Find where the given text appears and provide that cell's center as [x, y] coordinate. 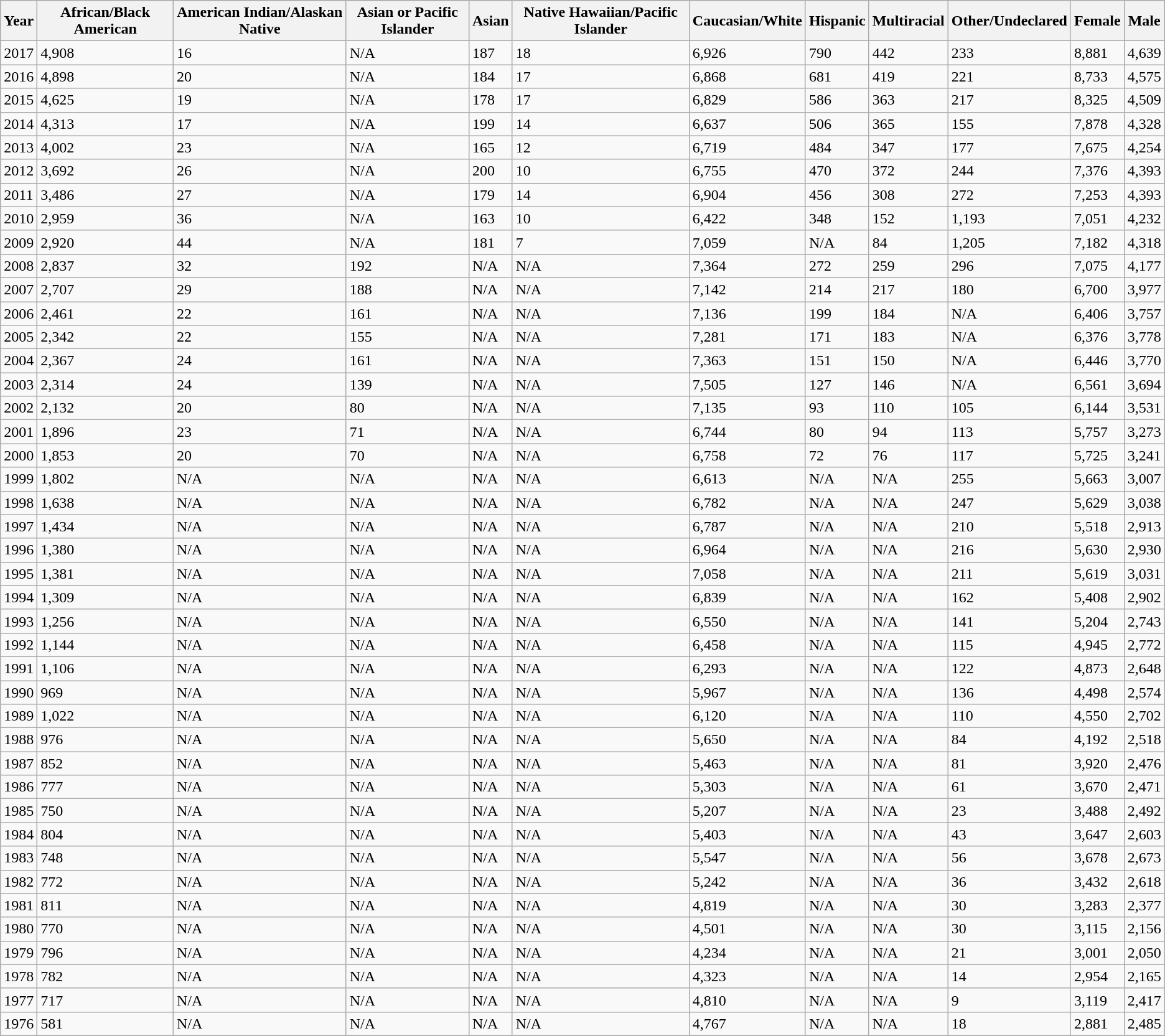
2,492 [1144, 811]
470 [837, 171]
214 [837, 289]
2,837 [106, 266]
7,059 [747, 242]
180 [1009, 289]
1995 [19, 574]
804 [106, 834]
1992 [19, 645]
African/Black American [106, 21]
2,707 [106, 289]
365 [909, 124]
127 [837, 385]
4,819 [747, 905]
72 [837, 455]
12 [601, 147]
6,293 [747, 668]
2013 [19, 147]
192 [407, 266]
4,575 [1144, 77]
6,926 [747, 53]
211 [1009, 574]
2,743 [1144, 621]
419 [909, 77]
Year [19, 21]
3,031 [1144, 574]
3,007 [1144, 479]
6,755 [747, 171]
7,878 [1097, 124]
2,772 [1144, 645]
6,406 [1097, 313]
6,144 [1097, 408]
93 [837, 408]
7,051 [1097, 218]
852 [106, 763]
4,908 [106, 53]
5,403 [747, 834]
29 [260, 289]
681 [837, 77]
750 [106, 811]
2,673 [1144, 858]
5,725 [1097, 455]
6,446 [1097, 361]
363 [909, 100]
5,547 [747, 858]
4,254 [1144, 147]
7,075 [1097, 266]
244 [1009, 171]
5,619 [1097, 574]
2,314 [106, 385]
6,561 [1097, 385]
3,694 [1144, 385]
181 [490, 242]
6,458 [747, 645]
4,550 [1097, 716]
4,625 [106, 100]
3,273 [1144, 432]
5,463 [747, 763]
586 [837, 100]
456 [837, 195]
5,629 [1097, 503]
4,873 [1097, 668]
2007 [19, 289]
4,234 [747, 953]
8,881 [1097, 53]
7,364 [747, 266]
Male [1144, 21]
484 [837, 147]
7,135 [747, 408]
21 [1009, 953]
2,342 [106, 337]
5,242 [747, 882]
1,256 [106, 621]
1978 [19, 976]
1985 [19, 811]
Other/Undeclared [1009, 21]
2012 [19, 171]
5,303 [747, 787]
259 [909, 266]
6,904 [747, 195]
Hispanic [837, 21]
1982 [19, 882]
71 [407, 432]
777 [106, 787]
32 [260, 266]
1987 [19, 763]
4,328 [1144, 124]
2,913 [1144, 526]
2006 [19, 313]
2016 [19, 77]
782 [106, 976]
6,550 [747, 621]
4,177 [1144, 266]
5,650 [747, 740]
233 [1009, 53]
146 [909, 385]
56 [1009, 858]
1,022 [106, 716]
Multiracial [909, 21]
4,767 [747, 1024]
6,782 [747, 503]
139 [407, 385]
3,119 [1097, 1000]
1999 [19, 479]
16 [260, 53]
43 [1009, 834]
811 [106, 905]
255 [1009, 479]
2009 [19, 242]
6,637 [747, 124]
2004 [19, 361]
8,325 [1097, 100]
506 [837, 124]
7,675 [1097, 147]
1993 [19, 621]
1,205 [1009, 242]
2,902 [1144, 597]
348 [837, 218]
2,920 [106, 242]
2,050 [1144, 953]
5,207 [747, 811]
165 [490, 147]
4,192 [1097, 740]
2,377 [1144, 905]
1977 [19, 1000]
247 [1009, 503]
3,977 [1144, 289]
6,719 [747, 147]
4,509 [1144, 100]
9 [1009, 1000]
1990 [19, 693]
1979 [19, 953]
183 [909, 337]
2,518 [1144, 740]
163 [490, 218]
4,639 [1144, 53]
1981 [19, 905]
7,363 [747, 361]
Asian [490, 21]
2,165 [1144, 976]
2,485 [1144, 1024]
2,648 [1144, 668]
1,802 [106, 479]
796 [106, 953]
2014 [19, 124]
4,498 [1097, 693]
1997 [19, 526]
8,733 [1097, 77]
2010 [19, 218]
4,323 [747, 976]
7,142 [747, 289]
347 [909, 147]
1,106 [106, 668]
1998 [19, 503]
221 [1009, 77]
1986 [19, 787]
3,488 [1097, 811]
American Indian/Alaskan Native [260, 21]
976 [106, 740]
1,381 [106, 574]
2,881 [1097, 1024]
2005 [19, 337]
26 [260, 171]
2,959 [106, 218]
7,376 [1097, 171]
308 [909, 195]
7,182 [1097, 242]
6,120 [747, 716]
6,422 [747, 218]
151 [837, 361]
717 [106, 1000]
1988 [19, 740]
2003 [19, 385]
6,829 [747, 100]
1,434 [106, 526]
442 [909, 53]
105 [1009, 408]
4,810 [747, 1000]
296 [1009, 266]
216 [1009, 550]
4,002 [106, 147]
1989 [19, 716]
1,144 [106, 645]
6,613 [747, 479]
7,136 [747, 313]
141 [1009, 621]
2,367 [106, 361]
1984 [19, 834]
2002 [19, 408]
4,945 [1097, 645]
179 [490, 195]
372 [909, 171]
3,432 [1097, 882]
2,702 [1144, 716]
790 [837, 53]
188 [407, 289]
210 [1009, 526]
113 [1009, 432]
1976 [19, 1024]
3,283 [1097, 905]
1,638 [106, 503]
748 [106, 858]
Native Hawaiian/Pacific Islander [601, 21]
6,758 [747, 455]
Female [1097, 21]
1996 [19, 550]
3,038 [1144, 503]
2,618 [1144, 882]
3,778 [1144, 337]
2015 [19, 100]
2,954 [1097, 976]
2001 [19, 432]
3,001 [1097, 953]
3,531 [1144, 408]
5,408 [1097, 597]
178 [490, 100]
3,920 [1097, 763]
4,501 [747, 929]
6,700 [1097, 289]
1983 [19, 858]
5,204 [1097, 621]
4,318 [1144, 242]
6,964 [747, 550]
2,603 [1144, 834]
4,898 [106, 77]
2,156 [1144, 929]
2,132 [106, 408]
3,770 [1144, 361]
162 [1009, 597]
6,839 [747, 597]
27 [260, 195]
2008 [19, 266]
19 [260, 100]
3,678 [1097, 858]
3,115 [1097, 929]
5,757 [1097, 432]
3,647 [1097, 834]
6,787 [747, 526]
6,868 [747, 77]
152 [909, 218]
2,461 [106, 313]
1,193 [1009, 218]
1,853 [106, 455]
1994 [19, 597]
772 [106, 882]
2,471 [1144, 787]
6,744 [747, 432]
3,241 [1144, 455]
4,232 [1144, 218]
7,253 [1097, 195]
81 [1009, 763]
2,930 [1144, 550]
1,309 [106, 597]
171 [837, 337]
2011 [19, 195]
3,757 [1144, 313]
2,476 [1144, 763]
3,486 [106, 195]
2,574 [1144, 693]
Asian or Pacific Islander [407, 21]
6,376 [1097, 337]
4,313 [106, 124]
5,663 [1097, 479]
70 [407, 455]
187 [490, 53]
94 [909, 432]
3,670 [1097, 787]
7 [601, 242]
Caucasian/White [747, 21]
122 [1009, 668]
117 [1009, 455]
5,518 [1097, 526]
150 [909, 361]
76 [909, 455]
770 [106, 929]
3,692 [106, 171]
2000 [19, 455]
177 [1009, 147]
581 [106, 1024]
7,505 [747, 385]
969 [106, 693]
5,967 [747, 693]
1,380 [106, 550]
7,058 [747, 574]
7,281 [747, 337]
1,896 [106, 432]
115 [1009, 645]
2017 [19, 53]
1980 [19, 929]
200 [490, 171]
136 [1009, 693]
44 [260, 242]
61 [1009, 787]
2,417 [1144, 1000]
1991 [19, 668]
5,630 [1097, 550]
